Scan for the cell matching the given text and deliver its (X, Y) coordinate at center. 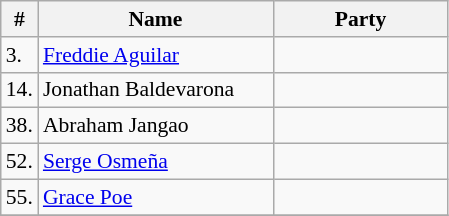
Freddie Aguilar (156, 55)
52. (20, 162)
Abraham Jangao (156, 126)
Jonathan Baldevarona (156, 90)
Party (360, 19)
38. (20, 126)
Serge Osmeña (156, 162)
14. (20, 90)
Name (156, 19)
Grace Poe (156, 197)
# (20, 19)
55. (20, 197)
3. (20, 55)
